Provide the (X, Y) coordinate of the cell's center where the given text is located.  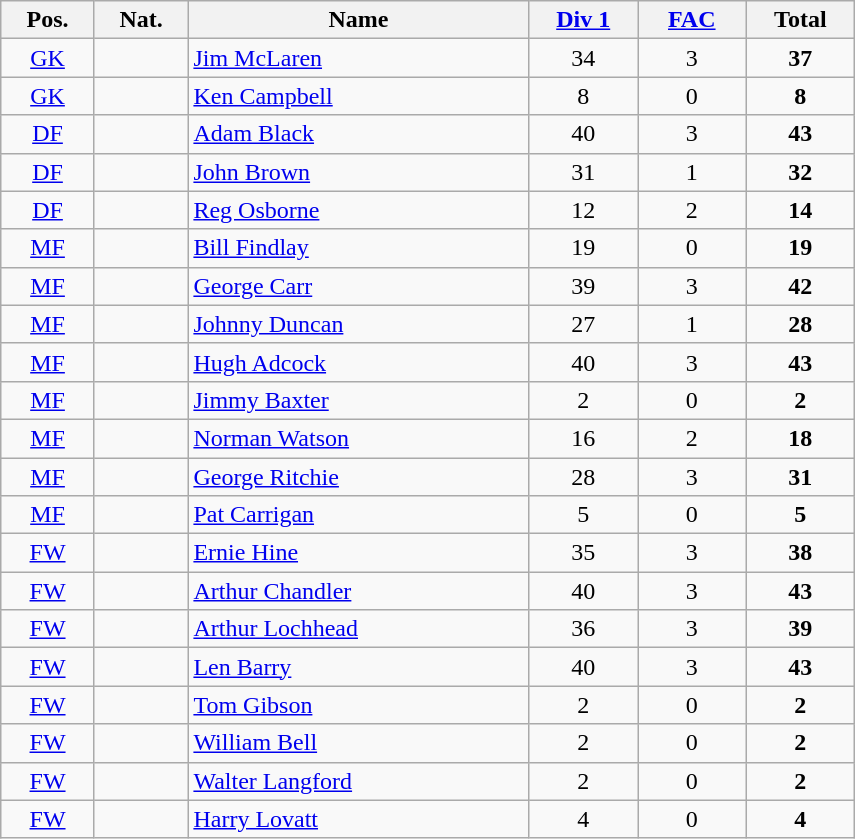
Arthur Lochhead (358, 629)
Arthur Chandler (358, 591)
18 (800, 438)
George Ritchie (358, 477)
George Carr (358, 286)
27 (584, 324)
Jimmy Baxter (358, 400)
36 (584, 629)
Len Barry (358, 667)
Harry Lovatt (358, 819)
34 (584, 58)
Bill Findlay (358, 248)
12 (584, 210)
Div 1 (584, 20)
Norman Watson (358, 438)
16 (584, 438)
John Brown (358, 172)
Total (800, 20)
Hugh Adcock (358, 362)
Johnny Duncan (358, 324)
Name (358, 20)
37 (800, 58)
Ernie Hine (358, 553)
William Bell (358, 743)
38 (800, 553)
Jim McLaren (358, 58)
FAC (692, 20)
Pos. (48, 20)
Adam Black (358, 134)
Pat Carrigan (358, 515)
Walter Langford (358, 781)
Reg Osborne (358, 210)
14 (800, 210)
32 (800, 172)
Tom Gibson (358, 705)
35 (584, 553)
42 (800, 286)
Nat. (141, 20)
Ken Campbell (358, 96)
